Detect which cell encompasses the target text, then output its [X, Y] center coordinate. 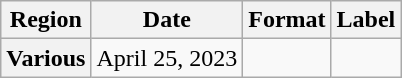
April 25, 2023 [167, 58]
Label [366, 20]
Region [46, 20]
Various [46, 58]
Format [287, 20]
Date [167, 20]
